Capture the cell that displays the provided text and extract its (X, Y) central coordinate. 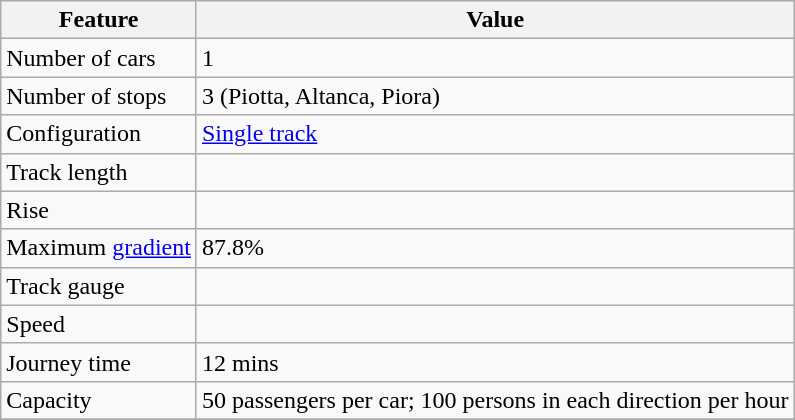
Journey time (99, 362)
Value (495, 20)
Speed (99, 324)
Track gauge (99, 286)
1 (495, 58)
Track length (99, 172)
Number of cars (99, 58)
Single track (495, 134)
Capacity (99, 400)
Configuration (99, 134)
3 (Piotta, Altanca, Piora) (495, 96)
87.8% (495, 248)
Maximum gradient (99, 248)
Number of stops (99, 96)
12 mins (495, 362)
Rise (99, 210)
50 passengers per car; 100 persons in each direction per hour (495, 400)
Feature (99, 20)
